Capture the cell that displays the provided text and extract its (x, y) central coordinate. 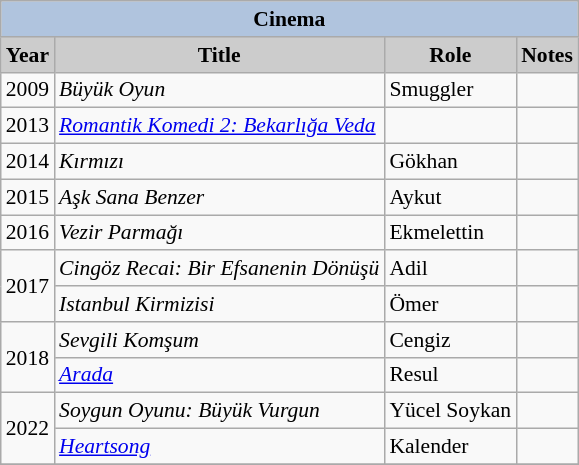
Soygun Oyunu: Büyük Vurgun (219, 411)
Kırmızı (219, 162)
Cinema (290, 19)
2009 (28, 90)
Aşk Sana Benzer (219, 197)
Büyük Oyun (219, 90)
Istanbul Kirmizisi (219, 304)
Heartsong (219, 447)
Ömer (450, 304)
Ekmelettin (450, 233)
Aykut (450, 197)
2015 (28, 197)
Smuggler (450, 90)
Resul (450, 375)
2017 (28, 286)
Cengiz (450, 340)
2018 (28, 358)
Vezir Parmağı (219, 233)
Adil (450, 269)
Yücel Soykan (450, 411)
Role (450, 55)
Romantik Komedi 2: Bekarlığa Veda (219, 126)
2013 (28, 126)
Kalender (450, 447)
Notes (547, 55)
Arada (219, 375)
2014 (28, 162)
2016 (28, 233)
Sevgili Komşum (219, 340)
Year (28, 55)
2022 (28, 428)
Cingöz Recai: Bir Efsanenin Dönüşü (219, 269)
Gökhan (450, 162)
Title (219, 55)
